Extract the (x, y) coordinate from the center of the cell holding the provided text.  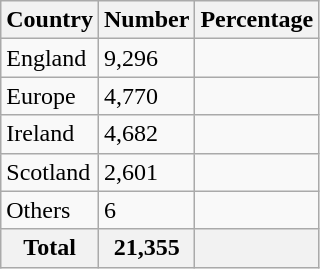
England (50, 58)
Others (50, 210)
Number (146, 20)
Percentage (257, 20)
2,601 (146, 172)
Total (50, 248)
Ireland (50, 134)
Country (50, 20)
6 (146, 210)
9,296 (146, 58)
Europe (50, 96)
4,682 (146, 134)
Scotland (50, 172)
4,770 (146, 96)
21,355 (146, 248)
